For the text-containing cell, return its midpoint in (X, Y) coordinate format. 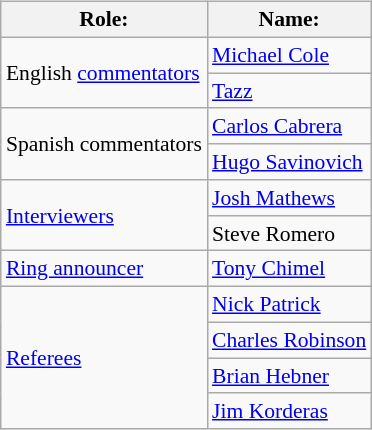
Tazz (289, 91)
Name: (289, 20)
Interviewers (104, 216)
Michael Cole (289, 55)
Tony Chimel (289, 269)
Steve Romero (289, 233)
Carlos Cabrera (289, 126)
English commentators (104, 72)
Role: (104, 20)
Jim Korderas (289, 411)
Brian Hebner (289, 376)
Ring announcer (104, 269)
Charles Robinson (289, 340)
Nick Patrick (289, 305)
Josh Mathews (289, 198)
Hugo Savinovich (289, 162)
Spanish commentators (104, 144)
Referees (104, 358)
